For the text-containing cell, return its midpoint in [x, y] coordinate format. 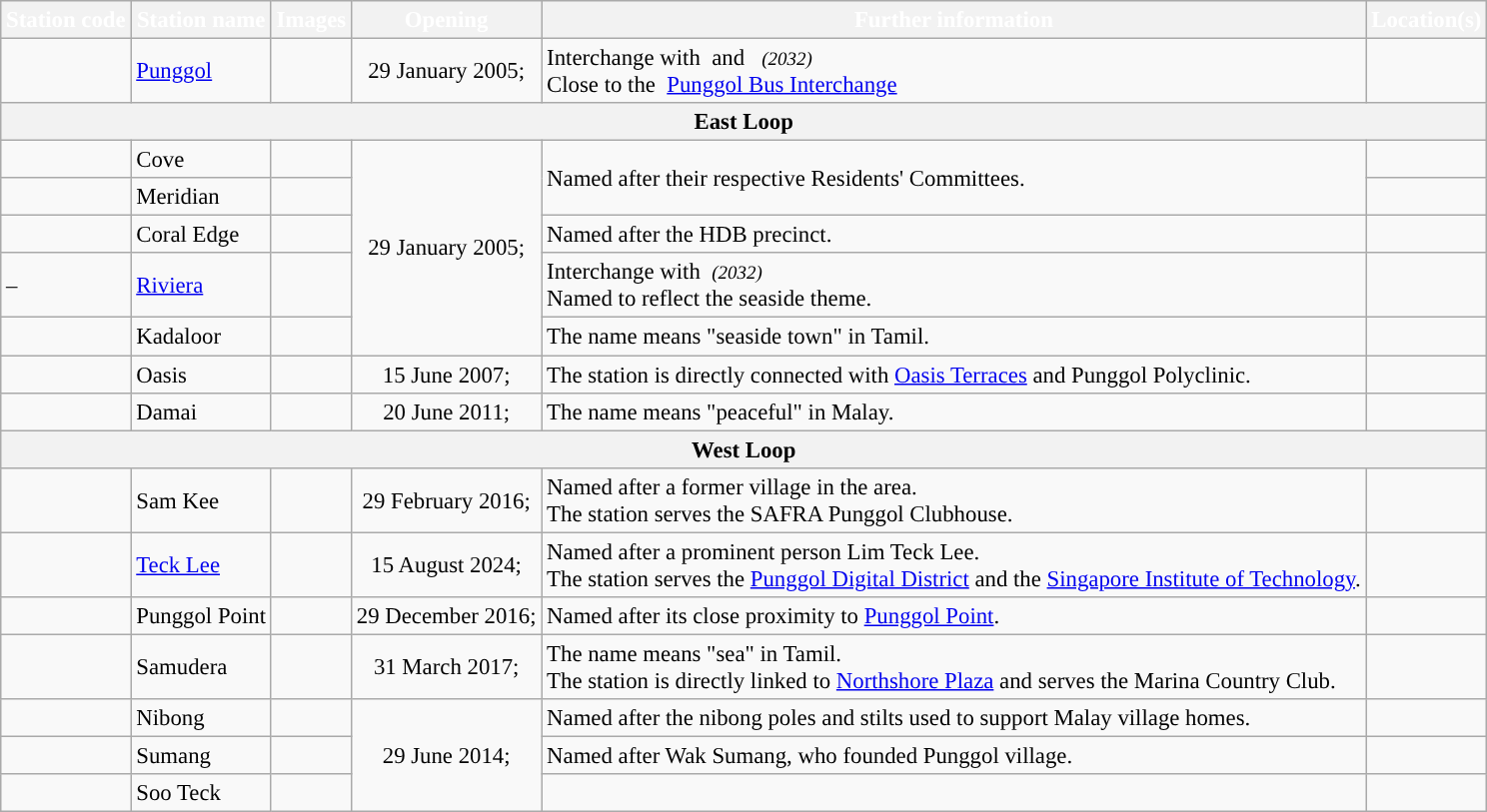
Cove [201, 160]
Damai [201, 411]
Teck Lee [201, 565]
– [66, 286]
15 August 2024; [447, 565]
Station code [66, 20]
Riviera [201, 286]
Named after the HDB precinct. [953, 235]
Soo Teck [201, 793]
29 June 2014; [447, 755]
Coral Edge [201, 235]
East Loop [743, 122]
Oasis [201, 375]
Images [311, 20]
The name means "sea" in Tamil.The station is directly linked to Northshore Plaza and serves the Marina Country Club. [953, 667]
Samudera [201, 667]
West Loop [743, 449]
Named after a prominent person Lim Teck Lee. The station serves the Punggol Digital District and the Singapore Institute of Technology. [953, 565]
The name means "peaceful" in Malay. [953, 411]
Kadaloor [201, 337]
15 June 2007; [447, 375]
Interchange with and (2032) Close to the Punggol Bus Interchange [953, 72]
Named after its close proximity to Punggol Point. [953, 616]
Named after a former village in the area.The station serves the SAFRA Punggol Clubhouse. [953, 499]
Sam Kee [201, 499]
Named after Wak Sumang, who founded Punggol village. [953, 755]
Station name [201, 20]
The name means "seaside town" in Tamil. [953, 337]
Named after their respective Residents' Committees. [953, 178]
Opening [447, 20]
Interchange with (2032) Named to reflect the seaside theme. [953, 286]
Sumang [201, 755]
Meridian [201, 197]
Nibong [201, 718]
Named after the nibong poles and stilts used to support Malay village homes. [953, 718]
Location(s) [1427, 20]
The station is directly connected with Oasis Terraces and Punggol Polyclinic. [953, 375]
Punggol [201, 72]
20 June 2011; [447, 411]
31 March 2017; [447, 667]
29 February 2016; [447, 499]
29 December 2016; [447, 616]
Further information [953, 20]
Punggol Point [201, 616]
